Return (x, y) of the center of cell containing provided text 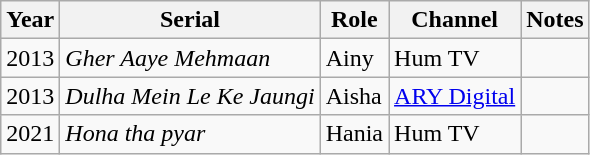
Gher Aaye Mehmaan (190, 58)
Ainy (354, 58)
ARY Digital (455, 96)
Notes (555, 20)
Year (30, 20)
Hona tha pyar (190, 134)
Aisha (354, 96)
Channel (455, 20)
Role (354, 20)
Hania (354, 134)
Serial (190, 20)
Dulha Mein Le Ke Jaungi (190, 96)
2021 (30, 134)
